Return [X, Y] of the center of cell containing provided text 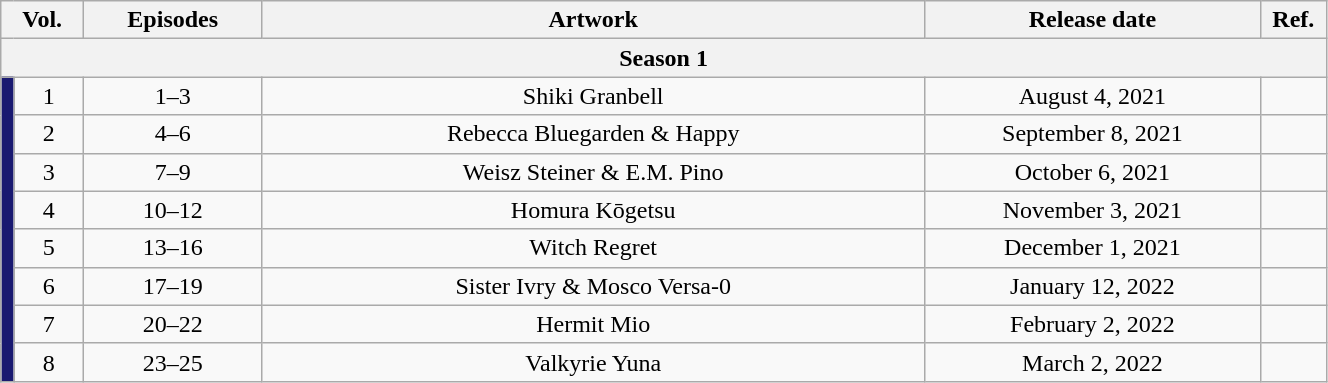
13–16 [173, 248]
4–6 [173, 134]
1 [49, 96]
6 [49, 286]
January 12, 2022 [1093, 286]
17–19 [173, 286]
February 2, 2022 [1093, 324]
March 2, 2022 [1093, 362]
September 8, 2021 [1093, 134]
Episodes [173, 20]
Artwork [594, 20]
August 4, 2021 [1093, 96]
October 6, 2021 [1093, 172]
Release date [1093, 20]
10–12 [173, 210]
Vol. [42, 20]
November 3, 2021 [1093, 210]
4 [49, 210]
Season 1 [664, 58]
7 [49, 324]
1–3 [173, 96]
23–25 [173, 362]
3 [49, 172]
December 1, 2021 [1093, 248]
Weisz Steiner & E.M. Pino [594, 172]
2 [49, 134]
7–9 [173, 172]
Sister Ivry & Mosco Versa-0 [594, 286]
20–22 [173, 324]
8 [49, 362]
Shiki Granbell [594, 96]
Witch Regret [594, 248]
Homura Kōgetsu [594, 210]
Ref. [1293, 20]
Rebecca Bluegarden & Happy [594, 134]
5 [49, 248]
Valkyrie Yuna [594, 362]
Hermit Mio [594, 324]
